Scan for the cell matching the given text and deliver its [x, y] coordinate at center. 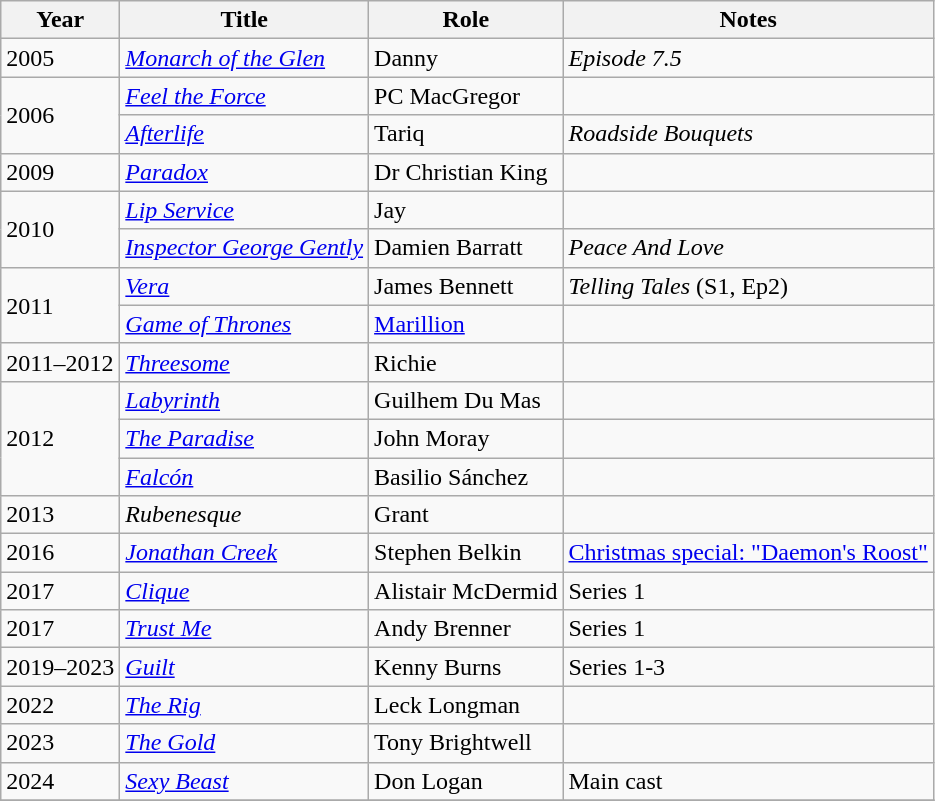
Dr Christian King [466, 172]
Afterlife [244, 134]
Inspector George Gently [244, 248]
Episode 7.5 [748, 58]
John Moray [466, 438]
Jay [466, 210]
Notes [748, 20]
Tariq [466, 134]
2010 [60, 229]
Telling Tales (S1, Ep2) [748, 286]
2011 [60, 305]
Danny [466, 58]
Christmas special: "Daemon's Roost" [748, 553]
Stephen Belkin [466, 553]
Threesome [244, 362]
Role [466, 20]
Monarch of the Glen [244, 58]
Rubenesque [244, 515]
Title [244, 20]
Richie [466, 362]
Vera [244, 286]
Trust Me [244, 629]
Damien Barratt [466, 248]
2013 [60, 515]
2006 [60, 115]
Game of Thrones [244, 324]
Jonathan Creek [244, 553]
Lip Service [244, 210]
Paradox [244, 172]
James Bennett [466, 286]
The Paradise [244, 438]
2012 [60, 438]
2011–2012 [60, 362]
Leck Longman [466, 705]
The Rig [244, 705]
Tony Brightwell [466, 743]
Alistair McDermid [466, 591]
Kenny Burns [466, 667]
2024 [60, 781]
Year [60, 20]
Andy Brenner [466, 629]
2016 [60, 553]
Guilt [244, 667]
Peace And Love [748, 248]
Basilio Sánchez [466, 477]
Series 1-3 [748, 667]
Grant [466, 515]
Main cast [748, 781]
Marillion [466, 324]
Falcón [244, 477]
The Gold [244, 743]
2023 [60, 743]
2009 [60, 172]
2019–2023 [60, 667]
Roadside Bouquets [748, 134]
PC MacGregor [466, 96]
Labyrinth [244, 400]
Clique [244, 591]
Guilhem Du Mas [466, 400]
Feel the Force [244, 96]
2022 [60, 705]
Sexy Beast [244, 781]
2005 [60, 58]
Don Logan [466, 781]
